Determine the [X, Y] coordinate at the center of the cell enclosing the given text.  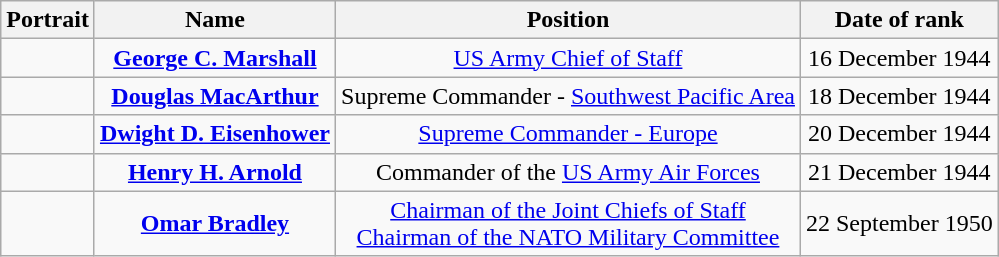
Position [568, 20]
Supreme Commander - Southwest Pacific Area [568, 96]
Chairman of the Joint Chiefs of StaffChairman of the NATO Military Committee [568, 224]
22 September 1950 [899, 224]
George C. Marshall [214, 58]
20 December 1944 [899, 134]
18 December 1944 [899, 96]
21 December 1944 [899, 172]
Name [214, 20]
16 December 1944 [899, 58]
Supreme Commander - Europe [568, 134]
Douglas MacArthur [214, 96]
Portrait [48, 20]
US Army Chief of Staff [568, 58]
Omar Bradley [214, 224]
Henry H. Arnold [214, 172]
Date of rank [899, 20]
Commander of the US Army Air Forces [568, 172]
Dwight D. Eisenhower [214, 134]
